Detect which cell encompasses the target text, then output its [X, Y] center coordinate. 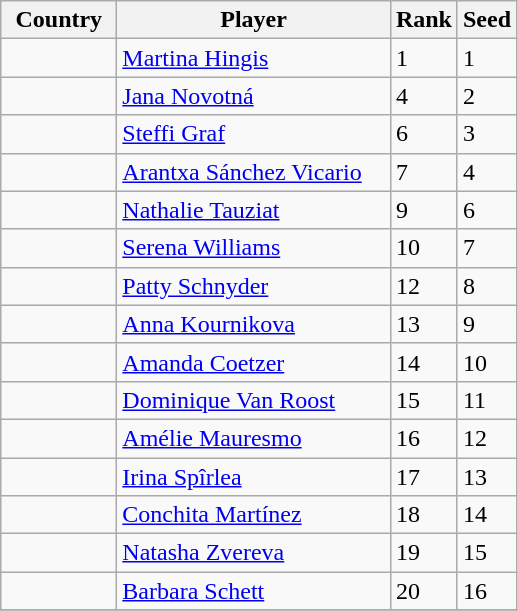
Jana Novotná [254, 96]
Conchita Martínez [254, 515]
Player [254, 20]
Patty Schnyder [254, 286]
Steffi Graf [254, 134]
Martina Hingis [254, 58]
2 [486, 96]
3 [486, 134]
19 [424, 553]
Arantxa Sánchez Vicario [254, 172]
Irina Spîrlea [254, 477]
Barbara Schett [254, 591]
18 [424, 515]
Dominique Van Roost [254, 400]
Amanda Coetzer [254, 362]
Country [59, 20]
20 [424, 591]
Natasha Zvereva [254, 553]
8 [486, 286]
Seed [486, 20]
Rank [424, 20]
Amélie Mauresmo [254, 438]
17 [424, 477]
Serena Williams [254, 248]
Nathalie Tauziat [254, 210]
Anna Kournikova [254, 324]
11 [486, 400]
